Detect which cell encompasses the target text, then output its [x, y] center coordinate. 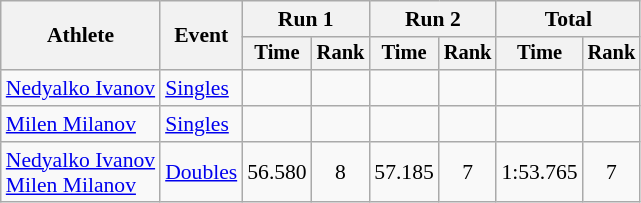
57.185 [404, 172]
Athlete [80, 36]
56.580 [276, 172]
Nedyalko IvanovMilen Milanov [80, 172]
Run 1 [306, 19]
8 [341, 172]
1:53.765 [539, 172]
Run 2 [432, 19]
Event [201, 36]
Milen Milanov [80, 124]
Doubles [201, 172]
Nedyalko Ivanov [80, 88]
Total [568, 19]
